Search for the cell housing the specified text and yield its (X, Y) center coordinate. 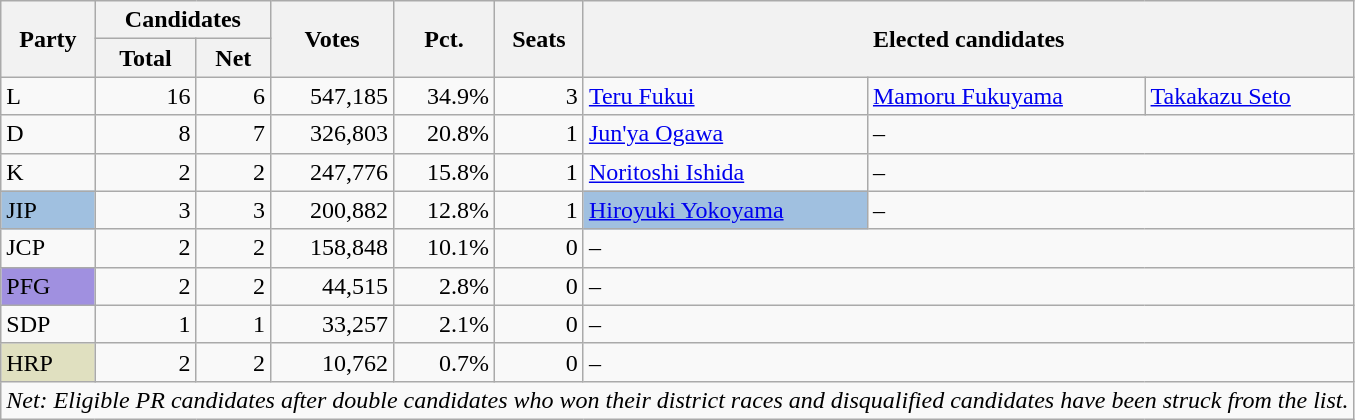
Takakazu Seto (1250, 96)
Noritoshi Ishida (725, 172)
2.1% (444, 324)
33,257 (332, 324)
Seats (538, 39)
247,776 (332, 172)
Mamoru Fukuyama (1006, 96)
20.8% (444, 134)
Elected candidates (968, 39)
10.1% (444, 248)
200,882 (332, 210)
JIP (48, 210)
8 (146, 134)
44,515 (332, 286)
7 (234, 134)
JCP (48, 248)
2.8% (444, 286)
547,185 (332, 96)
SDP (48, 324)
34.9% (444, 96)
Party (48, 39)
L (48, 96)
Net: Eligible PR candidates after double candidates who won their district races and disqualified candidates have been struck from the list. (678, 400)
Teru Fukui (725, 96)
158,848 (332, 248)
Pct. (444, 39)
Hiroyuki Yokoyama (725, 210)
16 (146, 96)
D (48, 134)
326,803 (332, 134)
PFG (48, 286)
12.8% (444, 210)
K (48, 172)
10,762 (332, 362)
Votes (332, 39)
15.8% (444, 172)
Jun'ya Ogawa (725, 134)
Net (234, 58)
HRP (48, 362)
Total (146, 58)
Candidates (182, 20)
0.7% (444, 362)
6 (234, 96)
